From the cell containing the given text, extract its center point as [X, Y] coordinate. 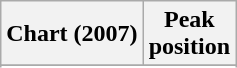
Chart (2007) [72, 34]
Peakposition [189, 34]
